Scan for the cell matching the given text and deliver its (X, Y) coordinate at center. 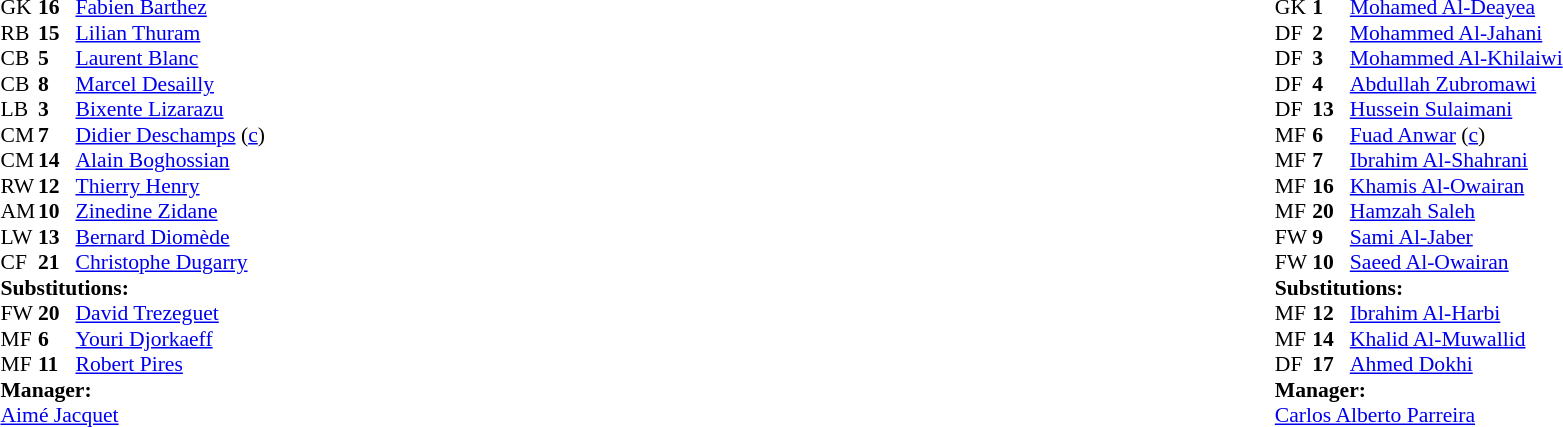
5 (57, 59)
2 (1331, 33)
Didier Deschamps (c) (170, 135)
Marcel Desailly (170, 84)
CF (19, 263)
LB (19, 109)
Youri Djorkaeff (170, 339)
RW (19, 186)
Mohammed Al-Khilaiwi (1456, 59)
Zinedine Zidane (170, 211)
Khalid Al-Muwallid (1456, 339)
21 (57, 263)
9 (1331, 237)
David Trezeguet (170, 313)
Bernard Diomède (170, 237)
AM (19, 211)
Ibrahim Al-Shahrani (1456, 161)
4 (1331, 84)
LW (19, 237)
11 (57, 365)
Ahmed Dokhi (1456, 365)
Bixente Lizarazu (170, 109)
Khamis Al-Owairan (1456, 186)
Lilian Thuram (170, 33)
16 (1331, 186)
Robert Pires (170, 365)
Hamzah Saleh (1456, 211)
Hussein Sulaimani (1456, 109)
8 (57, 84)
Sami Al-Jaber (1456, 237)
Abdullah Zubromawi (1456, 84)
Mohammed Al-Jahani (1456, 33)
Christophe Dugarry (170, 263)
17 (1331, 365)
RB (19, 33)
Alain Boghossian (170, 161)
Fuad Anwar (c) (1456, 135)
Ibrahim Al-Harbi (1456, 313)
15 (57, 33)
Thierry Henry (170, 186)
Saeed Al-Owairan (1456, 263)
Laurent Blanc (170, 59)
